Capture the cell that displays the provided text and extract its [x, y] central coordinate. 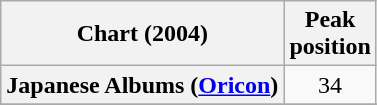
34 [330, 85]
Japanese Albums (Oricon) [142, 85]
Peakposition [330, 34]
Chart (2004) [142, 34]
